Identify which cell holds the provided text, then report its [X, Y] central coordinate. 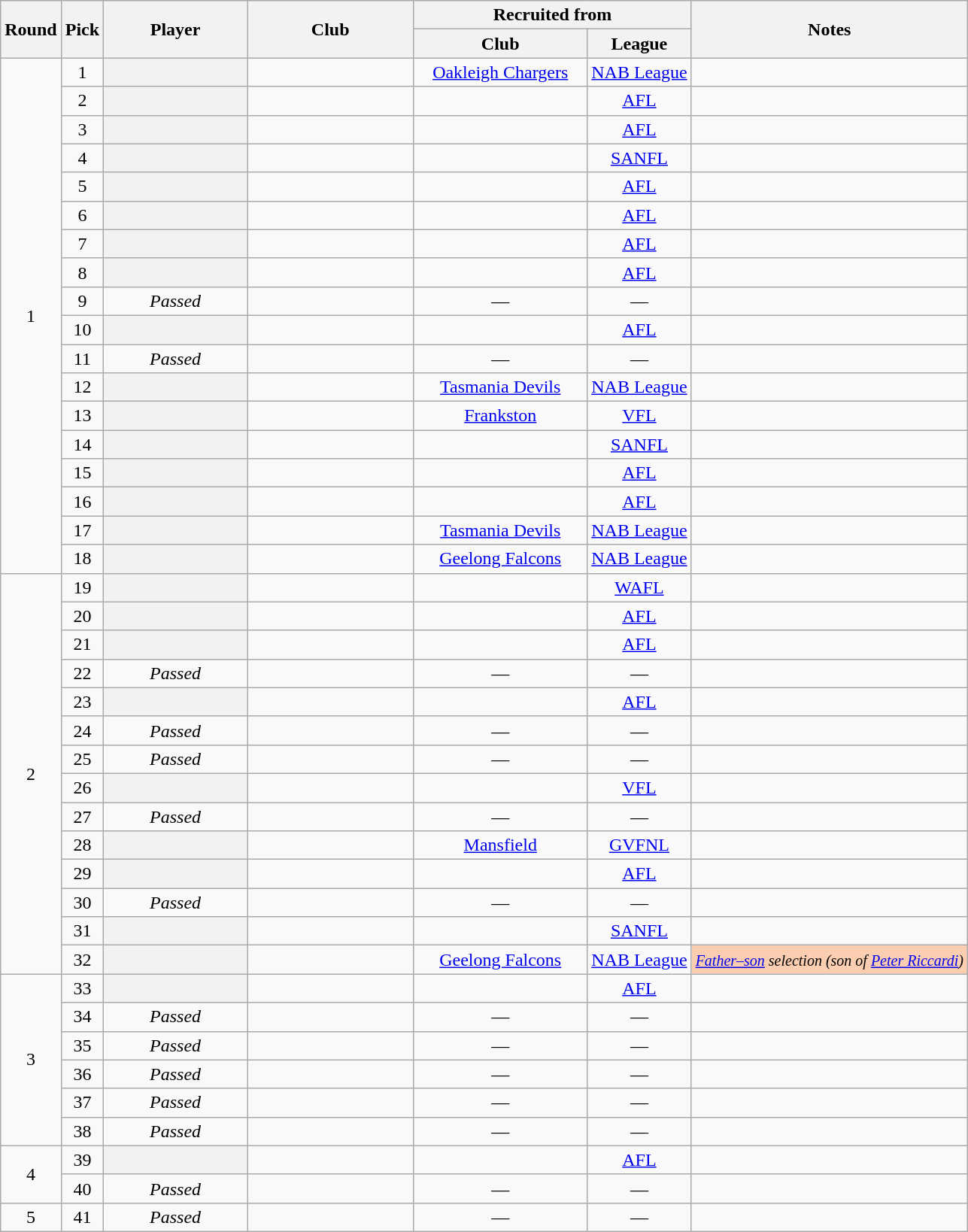
26 [82, 787]
Frankston [501, 416]
30 [82, 903]
27 [82, 816]
23 [82, 702]
16 [82, 502]
37 [82, 1103]
Notes [829, 29]
21 [82, 645]
24 [82, 730]
14 [82, 445]
7 [82, 244]
Mansfield [501, 845]
25 [82, 759]
19 [82, 587]
Round [31, 29]
41 [82, 1217]
38 [82, 1131]
League [639, 44]
Pick [82, 29]
35 [82, 1045]
34 [82, 1017]
32 [82, 960]
36 [82, 1074]
18 [82, 559]
20 [82, 616]
15 [82, 473]
WAFL [639, 587]
Father–son selection (son of Peter Riccardi) [829, 960]
6 [82, 215]
Player [176, 29]
9 [82, 301]
11 [82, 359]
40 [82, 1188]
8 [82, 272]
Recruited from [552, 15]
22 [82, 673]
39 [82, 1160]
33 [82, 988]
GVFNL [639, 845]
12 [82, 387]
Oakleigh Chargers [501, 72]
28 [82, 845]
10 [82, 329]
17 [82, 530]
13 [82, 416]
31 [82, 931]
29 [82, 874]
